Identify which cell holds the provided text, then report its (x, y) central coordinate. 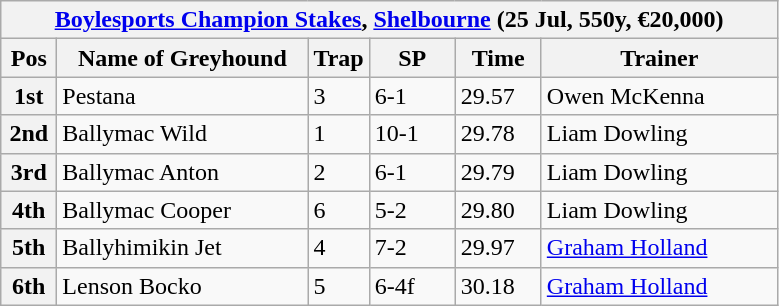
Trap (338, 58)
Name of Greyhound (182, 58)
Time (498, 58)
Lenson Bocko (182, 286)
29.79 (498, 172)
4 (338, 248)
2 (338, 172)
29.97 (498, 248)
5th (29, 248)
Owen McKenna (659, 96)
6-4f (412, 286)
29.57 (498, 96)
Pestana (182, 96)
SP (412, 58)
Ballymac Cooper (182, 210)
Ballymac Anton (182, 172)
3 (338, 96)
2nd (29, 134)
Ballymac Wild (182, 134)
29.78 (498, 134)
Ballyhimikin Jet (182, 248)
Boylesports Champion Stakes, Shelbourne (25 Jul, 550y, €20,000) (390, 20)
1 (338, 134)
5 (338, 286)
7-2 (412, 248)
30.18 (498, 286)
Pos (29, 58)
6 (338, 210)
Trainer (659, 58)
10-1 (412, 134)
3rd (29, 172)
1st (29, 96)
4th (29, 210)
29.80 (498, 210)
5-2 (412, 210)
6th (29, 286)
